Scan for the cell matching the given text and deliver its [X, Y] coordinate at center. 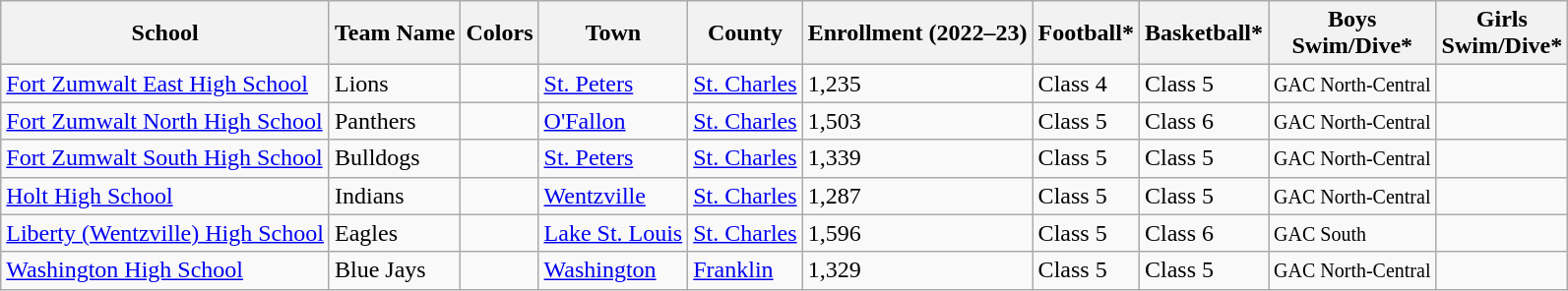
Bulldogs [395, 158]
Fort Zumwalt North High School [165, 121]
Lions [395, 84]
Basketball* [1203, 33]
Football* [1086, 33]
Colors [500, 33]
1,339 [917, 158]
Blue Jays [395, 270]
BoysSwim/Dive* [1352, 33]
Washington [613, 270]
Class 4 [1086, 84]
Fort Zumwalt South High School [165, 158]
Fort Zumwalt East High School [165, 84]
School [165, 33]
Indians [395, 196]
County [745, 33]
1,235 [917, 84]
Panthers [395, 121]
Team Name [395, 33]
Franklin [745, 270]
Holt High School [165, 196]
Eagles [395, 233]
Town [613, 33]
1,329 [917, 270]
1,503 [917, 121]
1,287 [917, 196]
1,596 [917, 233]
Enrollment (2022–23) [917, 33]
Washington High School [165, 270]
Liberty (Wentzville) High School [165, 233]
GAC South [1352, 233]
Lake St. Louis [613, 233]
Wentzville [613, 196]
O'Fallon [613, 121]
GirlsSwim/Dive* [1502, 33]
